Detect which cell encompasses the target text, then output its [x, y] center coordinate. 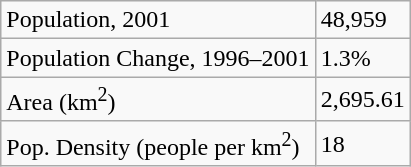
Pop. Density (people per km2) [158, 144]
Area (km2) [158, 100]
Population Change, 1996–2001 [158, 58]
2,695.61 [362, 100]
1.3% [362, 58]
48,959 [362, 20]
Population, 2001 [158, 20]
18 [362, 144]
